Pinpoint the cell where the given text exists, returning its [x, y] midpoint coordinate. 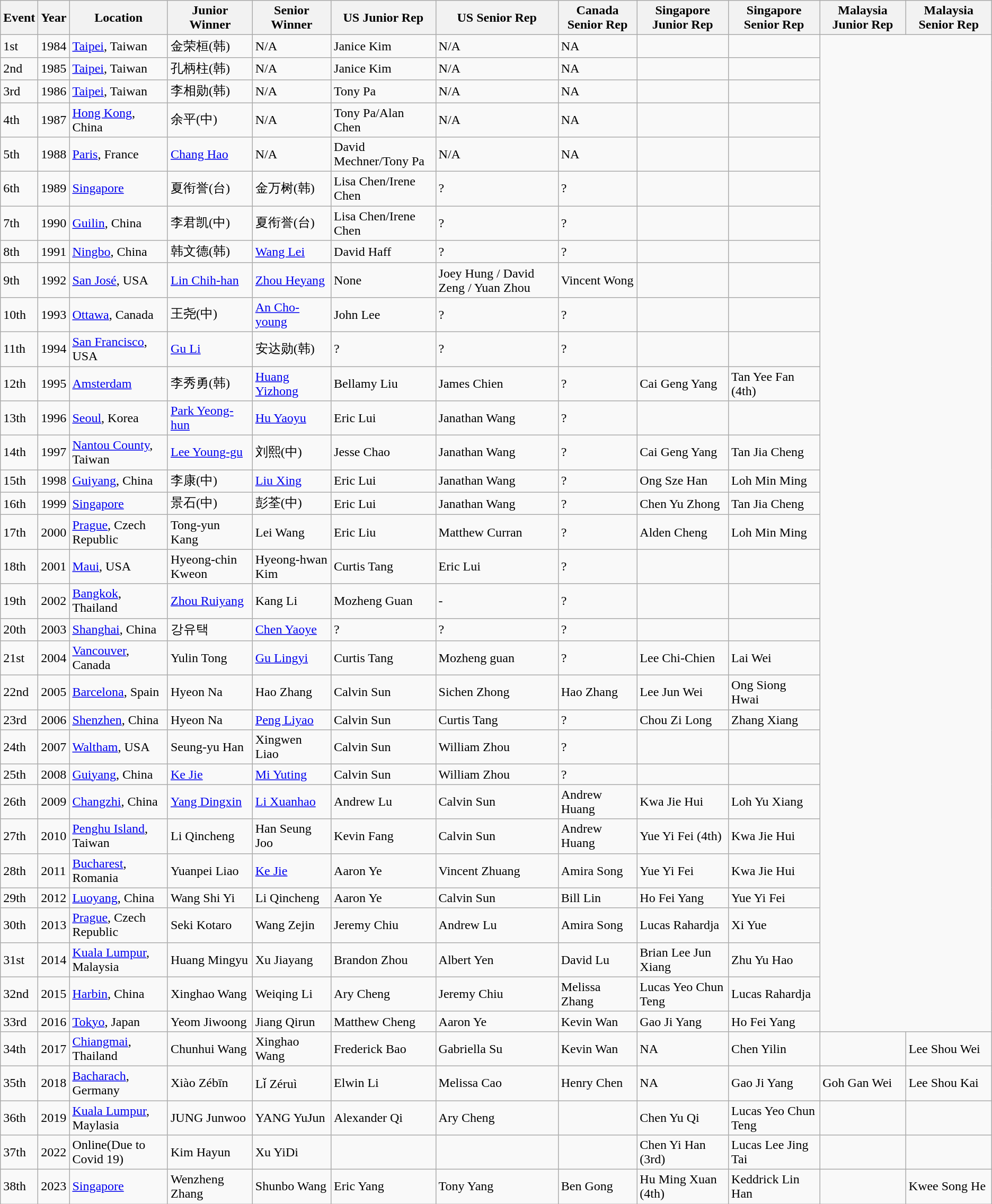
John Lee [384, 315]
Yue Yi Fei (4th) [683, 836]
Chen Yilin [774, 1049]
Park Yeong-hun [210, 418]
Matthew Cheng [384, 1021]
Gu Lingyi [291, 658]
Yuanpei Liao [210, 871]
Lee Young-gu [210, 452]
1st [19, 47]
Lai Wei [774, 658]
1987 [54, 120]
Xu Jiayang [291, 960]
Alden Cheng [683, 532]
1992 [54, 280]
2008 [54, 774]
YANG YuJun [291, 1118]
Yeom Jiwoong [210, 1021]
Seoul, Korea [119, 418]
Yang Dingxin [210, 802]
2000 [54, 532]
Luoyang, China [119, 898]
李秀勇(韩) [210, 384]
Wang Shi Yi [210, 898]
1995 [54, 384]
2022 [54, 1153]
Malaysia Junior Rep [863, 18]
Kim Hayun [210, 1153]
Mi Yuting [291, 774]
2023 [54, 1187]
Henry Chen [598, 1083]
Tokyo, Japan [119, 1021]
Senior Winner [291, 18]
10th [19, 315]
1986 [54, 91]
28th [19, 871]
15th [19, 481]
Seki Kotaro [210, 925]
Bacharach, Germany [119, 1083]
1985 [54, 69]
Yulin Tong [210, 658]
37th [19, 1153]
2013 [54, 925]
Hyeong-chin Kweon [210, 567]
Huang Yizhong [291, 384]
Frederick Bao [384, 1049]
Hu Ming Xuan (4th) [683, 1187]
Seung-yu Han [210, 747]
16th [19, 503]
20th [19, 629]
孔柄柱(韩) [210, 69]
2004 [54, 658]
Chen Yi Han (3rd) [683, 1153]
22nd [19, 693]
安达勋(韩) [291, 349]
29th [19, 898]
Junior Winner [210, 18]
Ningbo, China [119, 252]
27th [19, 836]
13th [19, 418]
Singapore Senior Rep [774, 18]
1996 [54, 418]
Matthew Curran [497, 532]
Bill Lin [598, 898]
2001 [54, 567]
Weiqing Li [291, 994]
Location [119, 18]
Mozheng Guan [384, 601]
Malaysia Senior Rep [949, 18]
Zhou Ruiyang [210, 601]
Ong Siong Hwai [774, 693]
Elwin Li [384, 1083]
1999 [54, 503]
Jiang Qirun [291, 1021]
David Haff [384, 252]
Maui, USA [119, 567]
Li Xuanhao [291, 802]
2017 [54, 1049]
2007 [54, 747]
Ong Sze Han [683, 481]
Chen Yaoye [291, 629]
Brandon Zhou [384, 960]
Kevin Fang [384, 836]
Changzhi, China [119, 802]
Ben Gong [598, 1187]
Kwee Song He [949, 1187]
24th [19, 747]
Xi Yue [774, 925]
1991 [54, 252]
3rd [19, 91]
Chen Yu Qi [683, 1118]
Shunbo Wang [291, 1187]
Goh Gan Wei [863, 1083]
Bellamy Liu [384, 384]
1990 [54, 224]
Kuala Lumpur, Maylasia [119, 1118]
Peng Liyao [291, 720]
1997 [54, 452]
2014 [54, 960]
彭荃(中) [291, 503]
Year [54, 18]
2019 [54, 1118]
Harbin, China [119, 994]
None [384, 280]
4th [19, 120]
1989 [54, 189]
Lee Shou Wei [949, 1049]
Wang Lei [291, 252]
21st [19, 658]
2015 [54, 994]
Chou Zi Long [683, 720]
31st [19, 960]
12th [19, 384]
金荣桓(韩) [210, 47]
David Mechner/Tony Pa [384, 155]
金万树(韩) [291, 189]
Shanghai, China [119, 629]
33rd [19, 1021]
Waltham, USA [119, 747]
2010 [54, 836]
Joey Hung / David Zeng / Yuan Zhou [497, 280]
Vancouver, Canada [119, 658]
2016 [54, 1021]
Bucharest, Romania [119, 871]
Event [19, 18]
5th [19, 155]
San Francisco, USA [119, 349]
Eric Liu [384, 532]
Penghu Island, Taiwan [119, 836]
Paris, France [119, 155]
Eric Yang [384, 1187]
25th [19, 774]
Chang Hao [210, 155]
Liu Xing [291, 481]
Tony Pa/Alan Chen [384, 120]
11th [19, 349]
Lin Chih-han [210, 280]
32nd [19, 994]
Lucas Lee Jing Tai [774, 1153]
8th [19, 252]
Xiào Zébīn [210, 1083]
Alexander Qi [384, 1118]
14th [19, 452]
Xingwen Liao [291, 747]
Zhou Heyang [291, 280]
Kang Li [291, 601]
1993 [54, 315]
2011 [54, 871]
王尧(中) [210, 315]
景石(中) [210, 503]
JUNG Junwoo [210, 1118]
2005 [54, 693]
Shenzhen, China [119, 720]
17th [19, 532]
Amsterdam [119, 384]
Tony Pa [384, 91]
Melissa Zhang [598, 994]
Lei Wang [291, 532]
Vincent Wong [598, 280]
Zhang Xiang [774, 720]
Albert Yen [497, 960]
李相勋(韩) [210, 91]
Wang Zejin [291, 925]
2012 [54, 898]
李康(中) [210, 481]
Jesse Chao [384, 452]
Xu YiDi [291, 1153]
30th [19, 925]
6th [19, 189]
余平(中) [210, 120]
1998 [54, 481]
韩文德(韩) [210, 252]
Hu Yaoyu [291, 418]
34th [19, 1049]
2009 [54, 802]
Brian Lee Jun Xiang [683, 960]
강유택 [210, 629]
Lee Jun Wei [683, 693]
US Senior Rep [497, 18]
Han Seung Joo [291, 836]
2003 [54, 629]
Ottawa, Canada [119, 315]
Lǐ Zéruì [291, 1083]
Loh Yu Xiang [774, 802]
Sichen Zhong [497, 693]
18th [19, 567]
Melissa Cao [497, 1083]
Hyeong-hwan Kim [291, 567]
26th [19, 802]
Chen Yu Zhong [683, 503]
Chunhui Wang [210, 1049]
Keddrick Lin Han [774, 1187]
35th [19, 1083]
Nantou County, Taiwan [119, 452]
Canada Senior Rep [598, 18]
James Chien [497, 384]
Online(Due to Covid 19) [119, 1153]
Singapore Junior Rep [683, 18]
1994 [54, 349]
Chiangmai, Thailand [119, 1049]
19th [19, 601]
Huang Mingyu [210, 960]
Mozheng guan [497, 658]
US Junior Rep [384, 18]
Zhu Yu Hao [774, 960]
Guilin, China [119, 224]
9th [19, 280]
李君凯(中) [210, 224]
2006 [54, 720]
Vincent Zhuang [497, 871]
Kuala Lumpur, Malaysia [119, 960]
2nd [19, 69]
Bangkok, Thailand [119, 601]
Hong Kong, China [119, 120]
Wenzheng Zhang [210, 1187]
Lee Chi-Chien [683, 658]
7th [19, 224]
1988 [54, 155]
刘熙(中) [291, 452]
23rd [19, 720]
36th [19, 1118]
Gabriella Su [497, 1049]
- [497, 601]
1984 [54, 47]
Lee Shou Kai [949, 1083]
San José, USA [119, 280]
38th [19, 1187]
2002 [54, 601]
Tony Yang [497, 1187]
An Cho-young [291, 315]
Barcelona, Spain [119, 693]
Tong-yun Kang [210, 532]
Gu Li [210, 349]
2018 [54, 1083]
David Lu [598, 960]
Tan Yee Fan (4th) [774, 384]
